Find where the given text appears and provide that cell's center as (x, y) coordinate. 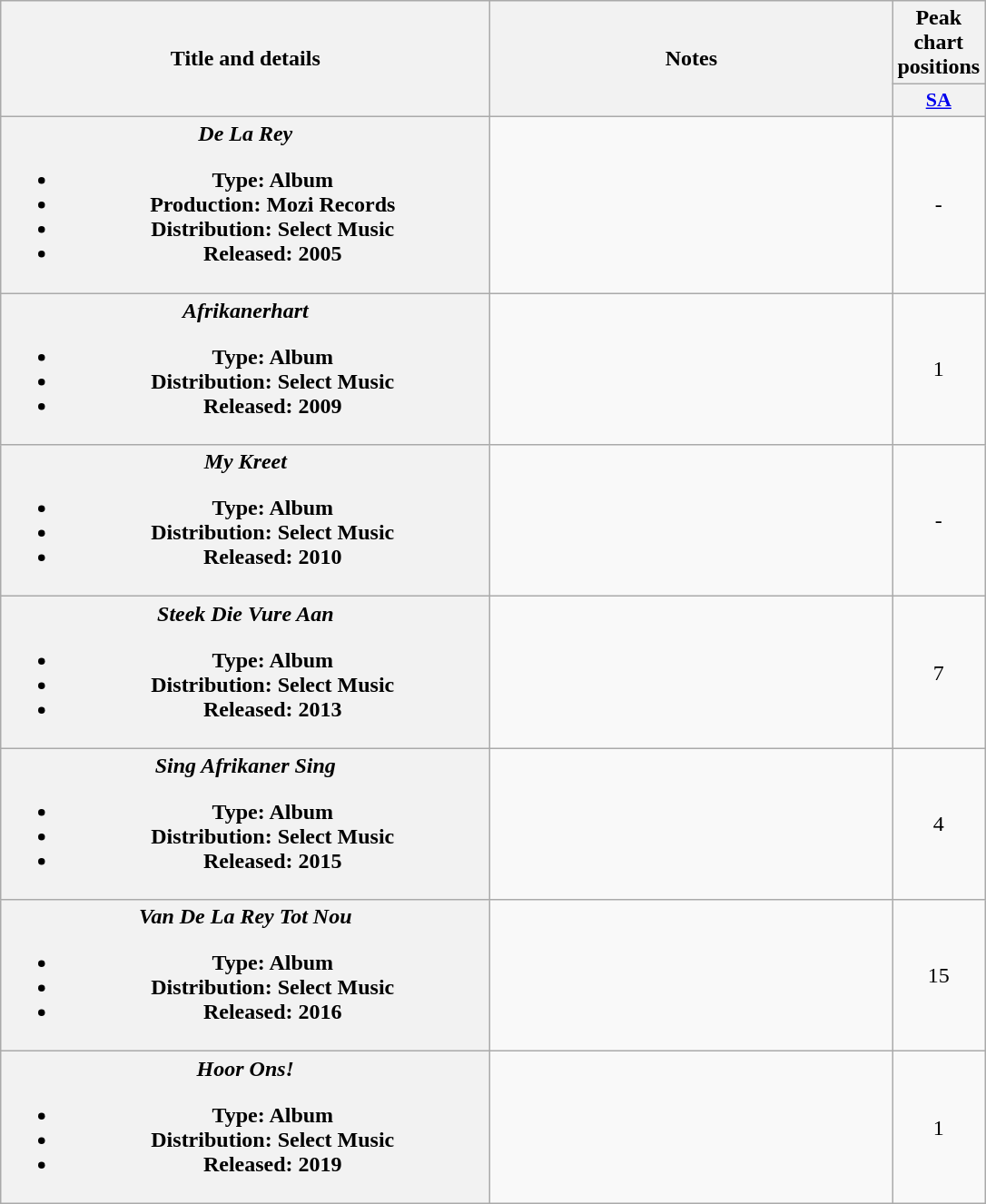
Sing Afrikaner SingType: AlbumDistribution: Select MusicReleased: 2015 (245, 824)
Hoor Ons!Type: AlbumDistribution: Select MusicReleased: 2019 (245, 1128)
4 (939, 824)
Van De La Rey Tot NouType: AlbumDistribution: Select MusicReleased: 2016 (245, 975)
AfrikanerhartType: AlbumDistribution: Select MusicReleased: 2009 (245, 369)
7 (939, 672)
Steek Die Vure AanType: AlbumDistribution: Select MusicReleased: 2013 (245, 672)
Title and details (245, 59)
My KreetType: AlbumDistribution: Select MusicReleased: 2010 (245, 521)
SA (939, 101)
Peak chartpositions (939, 43)
De La ReyType: AlbumProduction: Mozi RecordsDistribution: Select MusicReleased: 2005 (245, 205)
Notes (692, 59)
15 (939, 975)
